Determine the (x, y) coordinate at the center of the cell enclosing the given text.  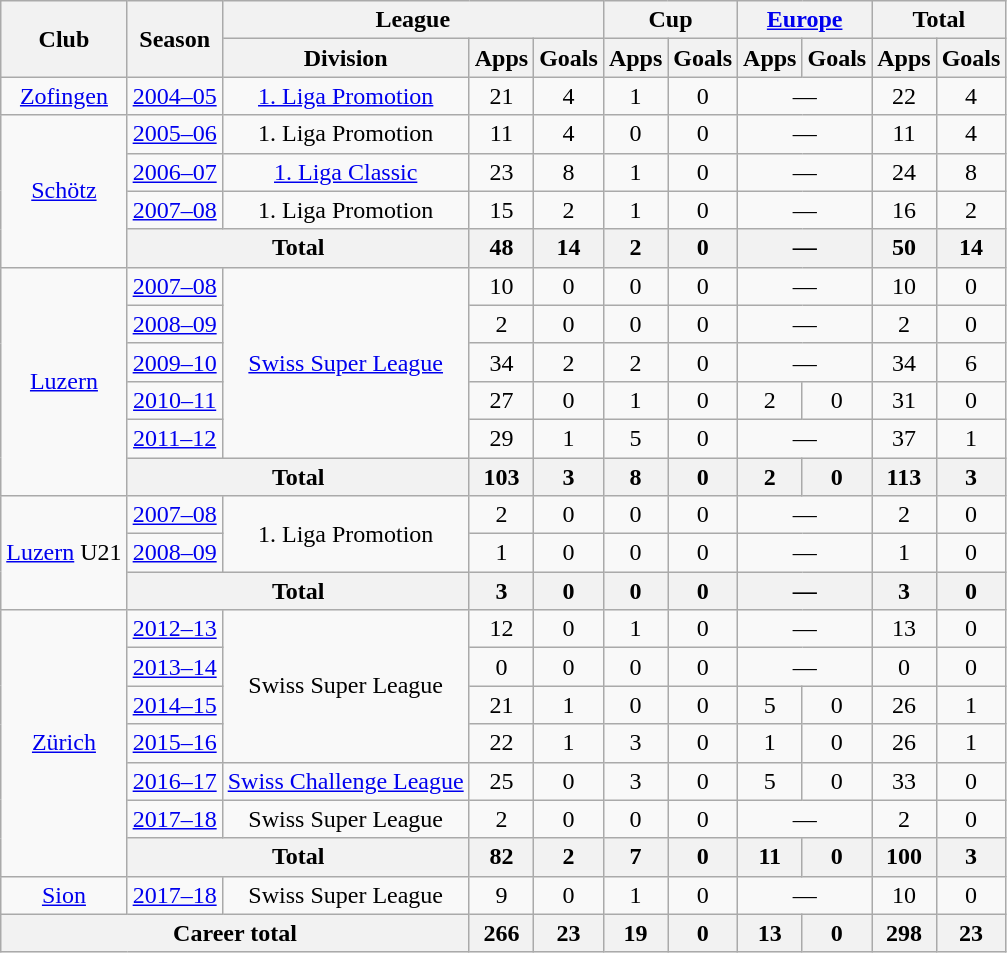
2014–15 (174, 705)
2013–14 (174, 667)
7 (635, 857)
Club (64, 39)
266 (501, 933)
6 (971, 362)
33 (904, 781)
12 (501, 629)
31 (904, 400)
Zürich (64, 743)
103 (501, 477)
113 (904, 477)
Schötz (64, 191)
2016–17 (174, 781)
Swiss Challenge League (346, 781)
15 (501, 210)
Luzern (64, 381)
29 (501, 438)
27 (501, 400)
82 (501, 857)
2011–12 (174, 438)
48 (501, 248)
2009–10 (174, 362)
Cup (670, 20)
2005–06 (174, 134)
Luzern U21 (64, 553)
16 (904, 210)
Season (174, 39)
2012–13 (174, 629)
50 (904, 248)
Zofingen (64, 96)
Sion (64, 895)
37 (904, 438)
2004–05 (174, 96)
25 (501, 781)
9 (501, 895)
Europe (805, 20)
2015–16 (174, 743)
Career total (235, 933)
19 (635, 933)
1. Liga Classic (346, 172)
2010–11 (174, 400)
24 (904, 172)
100 (904, 857)
2006–07 (174, 172)
League (412, 20)
298 (904, 933)
Division (346, 58)
